Provide the [X, Y] coordinate of the cell's center where the given text is located.  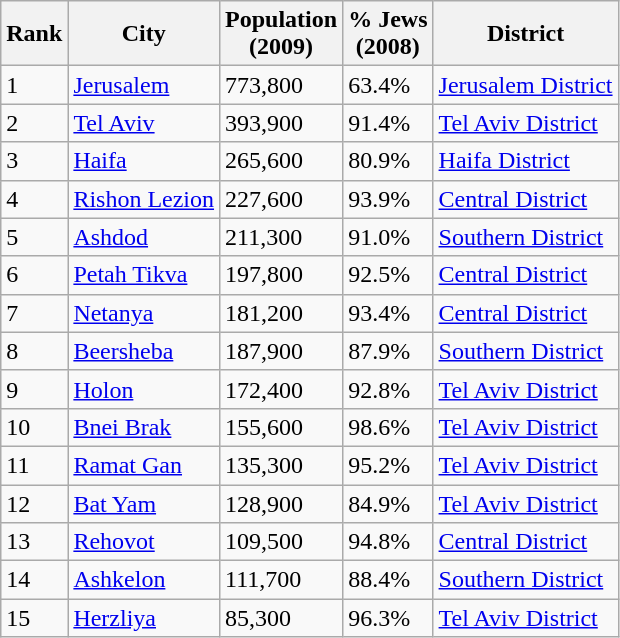
Rehovot [144, 542]
98.6% [388, 427]
187,900 [282, 351]
109,500 [282, 542]
Petah Tikva [144, 275]
8 [34, 351]
Haifa District [526, 161]
63.4% [388, 85]
6 [34, 275]
7 [34, 313]
Ashdod [144, 237]
91.4% [388, 123]
Rishon Lezion [144, 199]
Tel Aviv [144, 123]
773,800 [282, 85]
District [526, 34]
1 [34, 85]
393,900 [282, 123]
91.0% [388, 237]
Ashkelon [144, 580]
11 [34, 465]
10 [34, 427]
Beersheba [144, 351]
5 [34, 237]
2 [34, 123]
Bat Yam [144, 503]
227,600 [282, 199]
Herzliya [144, 618]
93.4% [388, 313]
Population(2009) [282, 34]
88.4% [388, 580]
111,700 [282, 580]
3 [34, 161]
94.8% [388, 542]
Holon [144, 389]
Jerusalem District [526, 85]
172,400 [282, 389]
95.2% [388, 465]
96.3% [388, 618]
15 [34, 618]
Ramat Gan [144, 465]
12 [34, 503]
92.5% [388, 275]
14 [34, 580]
265,600 [282, 161]
Rank [34, 34]
85,300 [282, 618]
87.9% [388, 351]
155,600 [282, 427]
211,300 [282, 237]
135,300 [282, 465]
Haifa [144, 161]
4 [34, 199]
Jerusalem [144, 85]
181,200 [282, 313]
Netanya [144, 313]
84.9% [388, 503]
197,800 [282, 275]
9 [34, 389]
92.8% [388, 389]
% Jews(2008) [388, 34]
128,900 [282, 503]
Bnei Brak [144, 427]
City [144, 34]
13 [34, 542]
80.9% [388, 161]
93.9% [388, 199]
